For the text-containing cell, return its midpoint in [x, y] coordinate format. 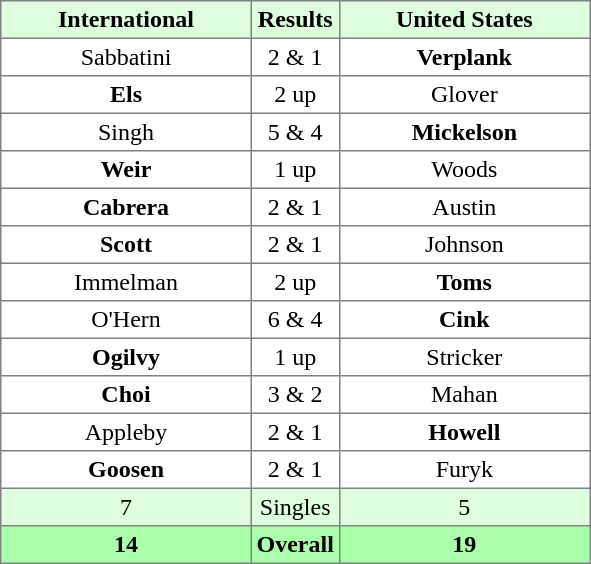
Toms [464, 282]
Overall [295, 545]
United States [464, 20]
Cabrera [126, 207]
Goosen [126, 470]
Austin [464, 207]
5 [464, 507]
Cink [464, 320]
Results [295, 20]
Els [126, 95]
Immelman [126, 282]
Weir [126, 170]
Sabbatini [126, 57]
Furyk [464, 470]
Glover [464, 95]
Mahan [464, 395]
19 [464, 545]
Woods [464, 170]
Howell [464, 432]
Verplank [464, 57]
International [126, 20]
3 & 2 [295, 395]
6 & 4 [295, 320]
5 & 4 [295, 132]
14 [126, 545]
Stricker [464, 357]
Ogilvy [126, 357]
Singles [295, 507]
Singh [126, 132]
Scott [126, 245]
Appleby [126, 432]
Mickelson [464, 132]
Johnson [464, 245]
O'Hern [126, 320]
Choi [126, 395]
7 [126, 507]
